Provide the (X, Y) coordinate of the cell's center where the given text is located.  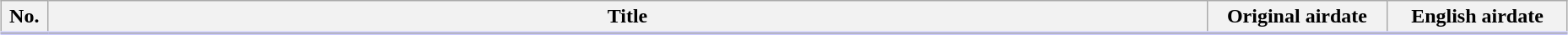
English airdate (1478, 17)
Title (628, 17)
Original airdate (1297, 17)
No. (24, 17)
